Locate the cell with the specified text and output its (X, Y) center coordinate. 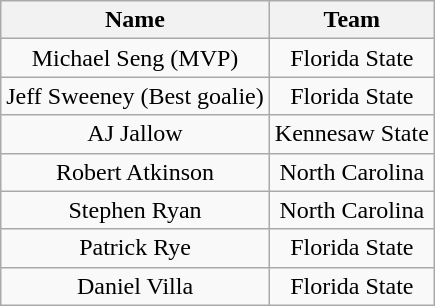
Daniel Villa (136, 286)
Jeff Sweeney (Best goalie) (136, 96)
AJ Jallow (136, 134)
Robert Atkinson (136, 172)
Michael Seng (MVP) (136, 58)
Stephen Ryan (136, 210)
Name (136, 20)
Kennesaw State (352, 134)
Team (352, 20)
Patrick Rye (136, 248)
